Capture the cell that displays the provided text and extract its [X, Y] central coordinate. 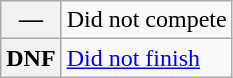
Did not compete [146, 20]
Did not finish [146, 58]
DNF [31, 58]
— [31, 20]
